Locate the cell with the specified text and output its (x, y) center coordinate. 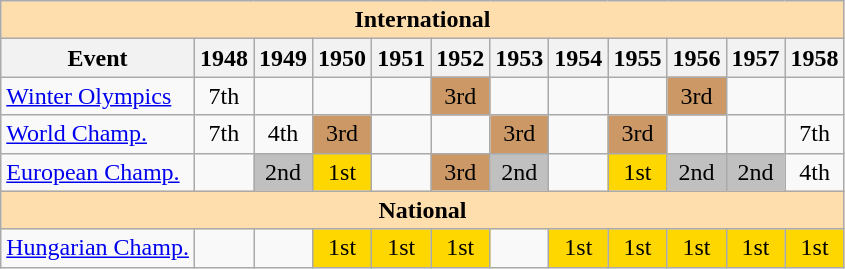
1948 (224, 58)
1952 (460, 58)
1953 (520, 58)
Event (98, 58)
1957 (756, 58)
International (422, 20)
1956 (696, 58)
1951 (402, 58)
Winter Olympics (98, 96)
World Champ. (98, 134)
European Champ. (98, 172)
1949 (284, 58)
National (422, 210)
1954 (578, 58)
1958 (814, 58)
Hungarian Champ. (98, 248)
1955 (638, 58)
1950 (342, 58)
